Provide the [X, Y] coordinate of the cell's center where the given text is located.  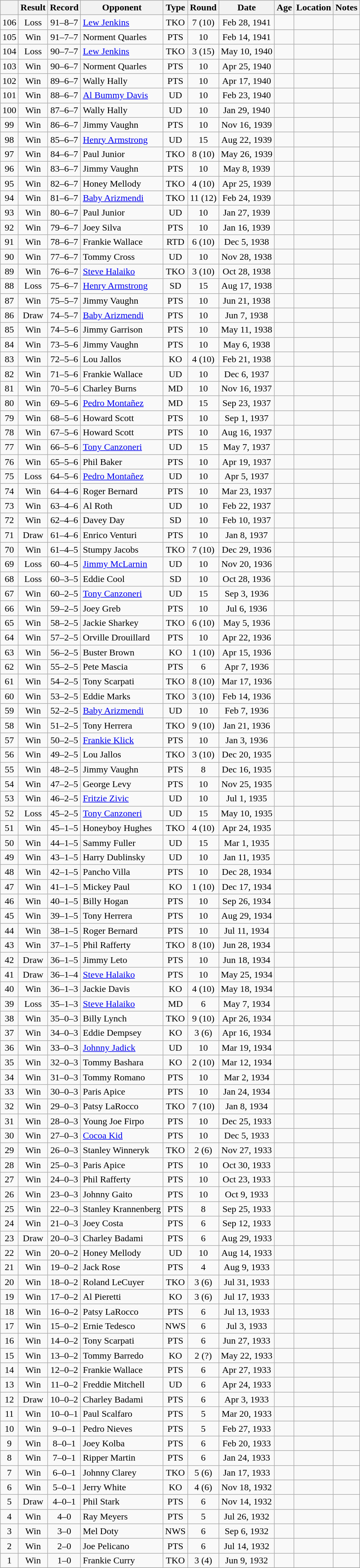
58 [9, 725]
Jul 17, 1933 [247, 1297]
Mar 2, 1934 [247, 1077]
Jul 14, 1932 [247, 1546]
63 [9, 652]
56 [9, 755]
Nov 14, 1932 [247, 1502]
45 [9, 916]
16 [9, 1341]
68–5–6 [64, 418]
15–0–2 [64, 1326]
27–0–3 [64, 1136]
62 [9, 667]
Result [33, 8]
43–1–5 [64, 857]
53–2–5 [64, 696]
80–6–7 [64, 213]
Feb 10, 1937 [247, 520]
Joe Pelicano [122, 1546]
41–1–5 [64, 886]
Jun 21, 1938 [247, 301]
40–1–5 [64, 901]
Apr 24, 1935 [247, 828]
83–6–7 [64, 169]
31–0–3 [64, 1077]
72 [9, 520]
69 [9, 564]
92 [9, 227]
32–0–3 [64, 1062]
17–0–2 [64, 1297]
46 [9, 901]
Date [247, 8]
35–0–3 [64, 1018]
Johnny Jadick [122, 1048]
62–4–6 [64, 520]
47–2–5 [64, 784]
Al Pieretti [122, 1297]
Phil Baker [122, 462]
Apr 26, 1934 [247, 1018]
91–7–7 [64, 37]
1–0 [64, 1560]
May 5, 1936 [247, 623]
May 22, 1933 [247, 1355]
Tommy Barredo [122, 1355]
12–0–2 [64, 1370]
79 [9, 418]
21–0–3 [64, 1224]
Davey Day [122, 520]
Mar 20, 1933 [247, 1414]
22 [9, 1253]
59 [9, 711]
45–1–5 [64, 828]
49 [9, 857]
19 [9, 1297]
50–2–5 [64, 740]
24 [9, 1224]
Aug 22, 1939 [247, 139]
91 [9, 242]
Aug 17, 1938 [247, 286]
Apr 17, 1940 [247, 81]
Buster Brown [122, 652]
Oct 23, 1933 [247, 1180]
35 [9, 1062]
47 [9, 886]
Feb 14, 1941 [247, 37]
90–6–7 [64, 66]
59–2–5 [64, 608]
71 [9, 535]
60–4–5 [64, 564]
Jerry White [122, 1487]
RTD [175, 242]
Record [64, 8]
23–0–3 [64, 1194]
Mar 12, 1934 [247, 1062]
64–4–6 [64, 491]
Charley Burns [122, 388]
30–0–3 [64, 1092]
Feb 20, 1933 [247, 1443]
Aug 29, 1934 [247, 916]
86–6–7 [64, 125]
May 10, 1940 [247, 52]
67 [9, 593]
Type [175, 8]
84 [9, 344]
Age [285, 8]
Paul Scalfaro [122, 1414]
Jan 3, 1936 [247, 740]
Orville Drouillard [122, 637]
Dec 29, 1936 [247, 550]
Jun 28, 1934 [247, 945]
90–7–7 [64, 52]
Nov 28, 1938 [247, 257]
Apr 22, 1936 [247, 637]
Johnny Clarey [122, 1473]
Ray Meyers [122, 1516]
Mar 23, 1937 [247, 491]
Joey Silva [122, 227]
90 [9, 257]
May 25, 1934 [247, 975]
2 [9, 1546]
May 26, 1939 [247, 154]
53 [9, 799]
Stanley Krannenberg [122, 1209]
3–0 [64, 1531]
Nov 16, 1939 [247, 125]
78 [9, 433]
Location [314, 8]
Feb 24, 1939 [247, 198]
Joey Greb [122, 608]
57 [9, 740]
Billy Hogan [122, 901]
Jan 16, 1939 [247, 227]
36–1–3 [64, 989]
Eddie Marks [122, 696]
Frankie Curry [122, 1560]
Jackie Sharkey [122, 623]
70 [9, 550]
14–0–2 [64, 1341]
Johnny Gaito [122, 1194]
Aug 9, 1933 [247, 1267]
Al Bummy Davis [122, 95]
Mar 1, 1935 [247, 843]
11 (12) [203, 198]
81–6–7 [64, 198]
Sep 26, 1934 [247, 901]
7–0–1 [64, 1458]
35–1–3 [64, 1004]
58–2–5 [64, 623]
Frankie Klick [122, 740]
Al Roth [122, 506]
Jun 18, 1934 [247, 960]
4–0–1 [64, 1502]
Aug 16, 1937 [247, 433]
Honeyboy Hughes [122, 828]
64–5–6 [64, 476]
34–0–3 [64, 1033]
Joey Kolba [122, 1443]
Fritzie Zivic [122, 799]
33 [9, 1092]
Tommy Romano [122, 1077]
80 [9, 403]
Tommy Cross [122, 257]
Nov 25, 1935 [247, 784]
2 (?) [203, 1355]
Pete Mascia [122, 667]
Sep 23, 1937 [247, 403]
100 [9, 110]
52 [9, 813]
4 (6) [203, 1487]
74–5–6 [64, 330]
75–6–7 [64, 286]
Feb 23, 1940 [247, 95]
Feb 27, 1933 [247, 1429]
28–0–3 [64, 1121]
Dec 5, 1938 [247, 242]
22–0–3 [64, 1209]
73–5–6 [64, 344]
Sep 1, 1937 [247, 418]
88 [9, 286]
66–5–6 [64, 447]
49–2–5 [64, 755]
94 [9, 198]
May 11, 1938 [247, 330]
Jimmy Leto [122, 960]
Apr 25, 1939 [247, 184]
43 [9, 945]
95 [9, 184]
Notes [347, 8]
2 (10) [203, 1062]
71–5–6 [64, 374]
77–6–7 [64, 257]
45–2–5 [64, 813]
Tommy Bashara [122, 1062]
55–2–5 [64, 667]
Jul 31, 1933 [247, 1282]
57–2–5 [64, 637]
Jan 8, 1934 [247, 1106]
98 [9, 139]
96 [9, 169]
Apr 27, 1933 [247, 1370]
Apr 19, 1937 [247, 462]
89–6–7 [64, 81]
Sep 12, 1933 [247, 1224]
11 [9, 1414]
85 [9, 330]
Dec 20, 1935 [247, 755]
Jan 8, 1937 [247, 535]
7 [9, 1473]
77 [9, 447]
Jan 11, 1935 [247, 857]
76 [9, 462]
89 [9, 271]
Jul 13, 1933 [247, 1311]
72–5–6 [64, 359]
5–0–1 [64, 1487]
105 [9, 37]
13–0–2 [64, 1355]
Mickey Paul [122, 886]
65–5–6 [64, 462]
61–4–5 [64, 550]
Aug 29, 1933 [247, 1238]
51 [9, 828]
42 [9, 960]
May 8, 1939 [247, 169]
106 [9, 22]
74–5–7 [64, 315]
20–0–3 [64, 1238]
27 [9, 1180]
Aug 14, 1933 [247, 1253]
91–8–7 [64, 22]
Dec 17, 1934 [247, 886]
3 (15) [203, 52]
82–6–7 [64, 184]
87 [9, 301]
103 [9, 66]
37 [9, 1033]
Feb 7, 1936 [247, 711]
Jan 17, 1933 [247, 1473]
51–2–5 [64, 725]
52–2–5 [64, 711]
Billy Lynch [122, 1018]
Apr 15, 1936 [247, 652]
82 [9, 374]
56–2–5 [64, 652]
31 [9, 1121]
97 [9, 154]
37–1–5 [64, 945]
Dec 25, 1933 [247, 1121]
Jan 29, 1940 [247, 110]
75 [9, 476]
Feb 28, 1941 [247, 22]
Jan 21, 1936 [247, 725]
19–0–2 [64, 1267]
Oct 28, 1936 [247, 579]
Young Joe Firpo [122, 1121]
44 [9, 931]
May 7, 1937 [247, 447]
Stanley Winneryk [122, 1150]
65 [9, 623]
Feb 21, 1938 [247, 359]
Jan 24, 1933 [247, 1458]
13 [9, 1385]
61–4–6 [64, 535]
55 [9, 769]
Jun 9, 1932 [247, 1560]
Jul 6, 1936 [247, 608]
86 [9, 315]
Dec 6, 1937 [247, 374]
48–2–5 [64, 769]
36 [9, 1048]
25 [9, 1209]
17 [9, 1326]
Apr 24, 1933 [247, 1385]
104 [9, 52]
May 18, 1934 [247, 989]
Jul 3, 1933 [247, 1326]
20 [9, 1282]
4–0 [64, 1516]
2–0 [64, 1546]
24–0–3 [64, 1180]
48 [9, 872]
Jackie Davis [122, 989]
Dec 28, 1934 [247, 872]
Phil Stark [122, 1502]
Apr 7, 1936 [247, 667]
33–0–3 [64, 1048]
26–0–3 [64, 1150]
78–6–7 [64, 242]
Jul 1, 1935 [247, 799]
76–6–7 [64, 271]
Sep 6, 1932 [247, 1531]
George Levy [122, 784]
93 [9, 213]
66 [9, 608]
Stumpy Jacobs [122, 550]
75–5–7 [64, 301]
Mar 19, 1934 [247, 1048]
Feb 14, 1936 [247, 696]
Mel Doty [122, 1531]
20–0–2 [64, 1253]
61 [9, 682]
21 [9, 1267]
Jimmy McLarnin [122, 564]
Jack Rose [122, 1267]
85–6–7 [64, 139]
May 7, 1934 [247, 1004]
Apr 16, 1934 [247, 1033]
28 [9, 1165]
38–1–5 [64, 931]
Apr 5, 1937 [247, 476]
Enrico Venturi [122, 535]
10–0–2 [64, 1399]
9 [9, 1443]
Oct 28, 1938 [247, 271]
Sep 3, 1936 [247, 593]
54–2–5 [64, 682]
Nov 27, 1933 [247, 1150]
Apr 3, 1933 [247, 1399]
3 (4) [203, 1560]
3 [9, 1531]
Jun 27, 1933 [247, 1341]
11–0–2 [64, 1385]
Jul 11, 1934 [247, 931]
Pancho Villa [122, 872]
Jan 27, 1939 [247, 213]
70–5–6 [64, 388]
8–0–1 [64, 1443]
79–6–7 [64, 227]
29 [9, 1150]
32 [9, 1106]
18 [9, 1311]
Eddie Dempsey [122, 1033]
73 [9, 506]
9–0–1 [64, 1429]
60 [9, 696]
6–0–1 [64, 1473]
84–6–7 [64, 154]
Feb 22, 1937 [247, 506]
99 [9, 125]
Roland LeCuyer [122, 1282]
44–1–5 [64, 843]
Nov 20, 1936 [247, 564]
60–3–5 [64, 579]
10–0–1 [64, 1414]
69–5–6 [64, 403]
Mar 17, 1936 [247, 682]
23 [9, 1238]
Eddie Cool [122, 579]
14 [9, 1370]
May 6, 1938 [247, 344]
May 10, 1935 [247, 813]
12 [9, 1399]
39 [9, 1004]
81 [9, 388]
Joey Costa [122, 1224]
36–1–4 [64, 975]
Oct 9, 1933 [247, 1194]
63–4–6 [64, 506]
88–6–7 [64, 95]
60–2–5 [64, 593]
87–6–7 [64, 110]
101 [9, 95]
Jimmy Garrison [122, 330]
83 [9, 359]
Jul 26, 1932 [247, 1516]
2 (6) [203, 1150]
Ernie Tedesco [122, 1326]
25–0–3 [64, 1165]
41 [9, 975]
26 [9, 1194]
Ripper Martin [122, 1458]
42–1–5 [64, 872]
36–1–5 [64, 960]
Cocoa Kid [122, 1136]
Jun 7, 1938 [247, 315]
Round [203, 8]
Sammy Fuller [122, 843]
Dec 16, 1935 [247, 769]
18–0–2 [64, 1282]
29–0–3 [64, 1106]
46–2–5 [64, 799]
Opponent [122, 8]
50 [9, 843]
39–1–5 [64, 916]
30 [9, 1136]
Pedro Nieves [122, 1429]
Apr 25, 1940 [247, 66]
64 [9, 637]
Nov 16, 1937 [247, 388]
5 (6) [203, 1473]
67–5–6 [64, 433]
16–0–2 [64, 1311]
1 [9, 1560]
Freddie Mitchell [122, 1385]
Dec 5, 1933 [247, 1136]
34 [9, 1077]
Harry Dublinsky [122, 857]
102 [9, 81]
54 [9, 784]
Jan 24, 1934 [247, 1092]
Nov 18, 1932 [247, 1487]
Oct 30, 1933 [247, 1165]
40 [9, 989]
Sep 25, 1933 [247, 1209]
38 [9, 1018]
68 [9, 579]
74 [9, 491]
